Determine the (x, y) coordinate at the center of the cell enclosing the given text.  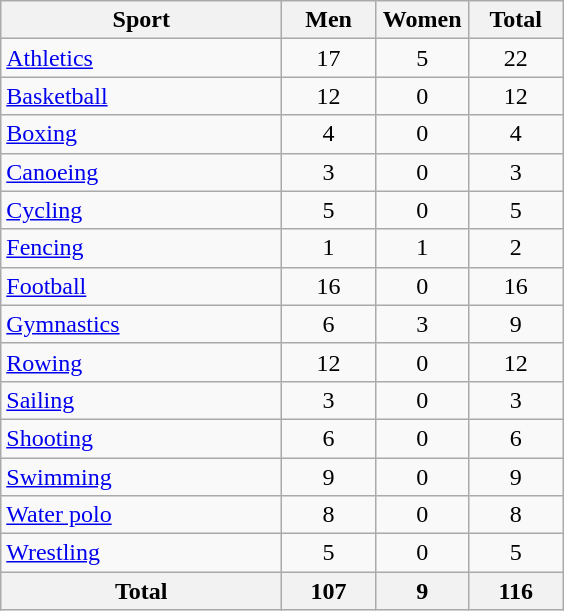
Shooting (142, 438)
Boxing (142, 134)
Football (142, 286)
Sport (142, 20)
17 (329, 58)
Rowing (142, 362)
Canoeing (142, 172)
Cycling (142, 210)
116 (516, 591)
Fencing (142, 248)
Men (329, 20)
Wrestling (142, 553)
Sailing (142, 400)
Water polo (142, 515)
Gymnastics (142, 324)
Swimming (142, 477)
Athletics (142, 58)
22 (516, 58)
107 (329, 591)
Basketball (142, 96)
Women (422, 20)
2 (516, 248)
